Determine the (X, Y) coordinate at the center of the cell enclosing the given text.  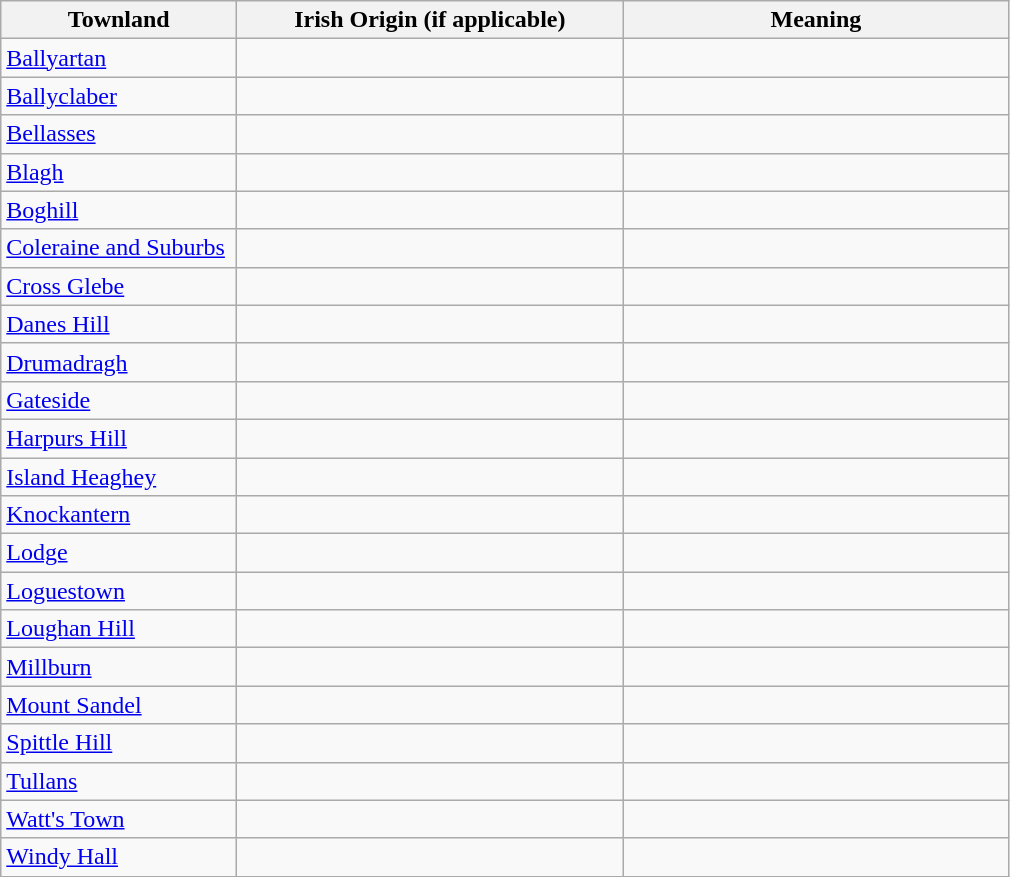
Knockantern (119, 515)
Ballyclaber (119, 96)
Loguestown (119, 591)
Ballyartan (119, 58)
Lodge (119, 553)
Bellasses (119, 134)
Windy Hall (119, 857)
Danes Hill (119, 324)
Townland (119, 20)
Boghill (119, 210)
Millburn (119, 667)
Harpurs Hill (119, 438)
Coleraine and Suburbs (119, 248)
Tullans (119, 781)
Island Heaghey (119, 477)
Loughan Hill (119, 629)
Watt's Town (119, 819)
Mount Sandel (119, 705)
Meaning (816, 20)
Spittle Hill (119, 743)
Drumadragh (119, 362)
Gateside (119, 400)
Irish Origin (if applicable) (430, 20)
Blagh (119, 172)
Cross Glebe (119, 286)
